Return the [X, Y] coordinate for the center point of the cell that contains the specified text.  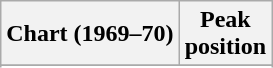
Chart (1969–70) [90, 34]
Peakposition [225, 34]
